Locate the cell with the specified text and output its (X, Y) center coordinate. 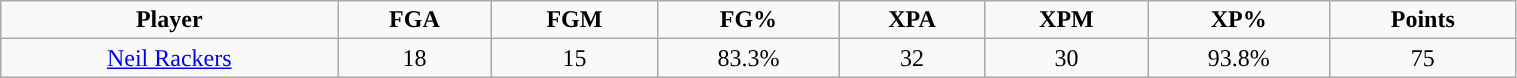
75 (1422, 58)
32 (912, 58)
Points (1422, 20)
93.8% (1238, 58)
Player (170, 20)
83.3% (748, 58)
Neil Rackers (170, 58)
XPA (912, 20)
15 (574, 58)
FGA (414, 20)
XP% (1238, 20)
FG% (748, 20)
FGM (574, 20)
18 (414, 58)
XPM (1066, 20)
30 (1066, 58)
